Capture the cell that displays the provided text and extract its (x, y) central coordinate. 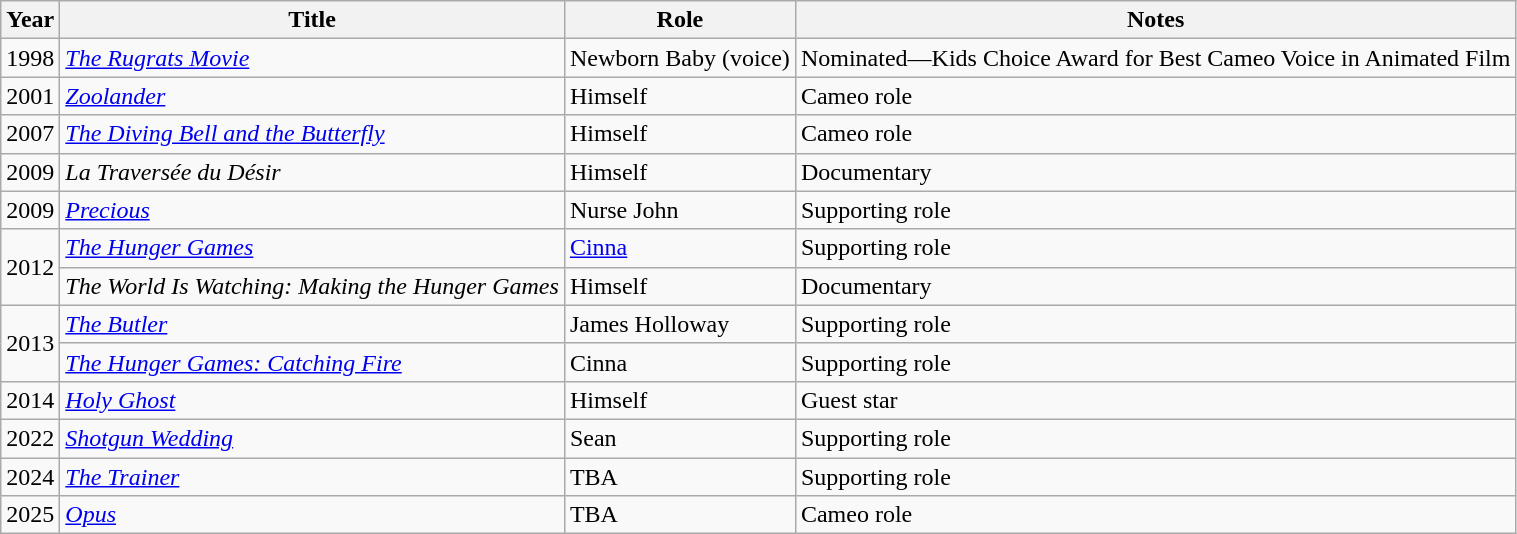
2014 (30, 400)
Shotgun Wedding (312, 438)
Year (30, 20)
2001 (30, 96)
Title (312, 20)
Notes (1156, 20)
James Holloway (680, 324)
Role (680, 20)
Nominated—Kids Choice Award for Best Cameo Voice in Animated Film (1156, 58)
Zoolander (312, 96)
The Butler (312, 324)
Holy Ghost (312, 400)
Newborn Baby (voice) (680, 58)
2025 (30, 515)
Nurse John (680, 210)
The Hunger Games: Catching Fire (312, 362)
2024 (30, 477)
2012 (30, 267)
2007 (30, 134)
The World Is Watching: Making the Hunger Games (312, 286)
La Traversée du Désir (312, 172)
Sean (680, 438)
Opus (312, 515)
2013 (30, 343)
Guest star (1156, 400)
The Hunger Games (312, 248)
The Diving Bell and the Butterfly (312, 134)
1998 (30, 58)
The Rugrats Movie (312, 58)
Precious (312, 210)
The Trainer (312, 477)
2022 (30, 438)
